Detect which cell encompasses the target text, then output its [x, y] center coordinate. 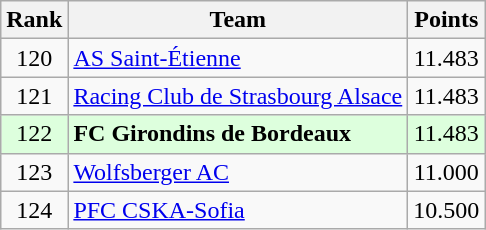
PFC CSKA-Sofia [238, 210]
11.000 [446, 172]
Team [238, 20]
121 [34, 96]
AS Saint-Étienne [238, 58]
120 [34, 58]
Rank [34, 20]
122 [34, 134]
10.500 [446, 210]
FC Girondins de Bordeaux [238, 134]
123 [34, 172]
Points [446, 20]
124 [34, 210]
Wolfsberger AC [238, 172]
Racing Club de Strasbourg Alsace [238, 96]
